For the text-containing cell, return its midpoint in [X, Y] coordinate format. 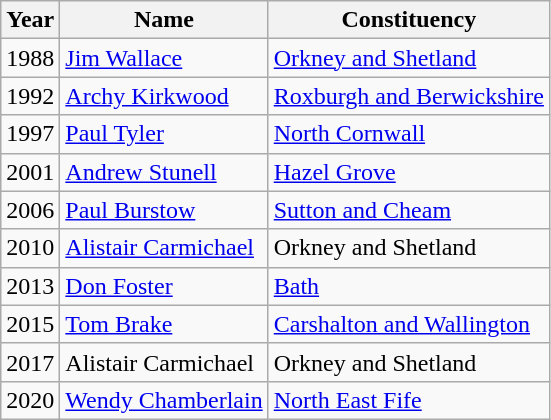
Hazel Grove [408, 172]
Paul Tyler [164, 134]
North East Fife [408, 400]
1997 [30, 134]
Don Foster [164, 286]
2020 [30, 400]
2010 [30, 248]
2013 [30, 286]
Paul Burstow [164, 210]
Tom Brake [164, 324]
2015 [30, 324]
Carshalton and Wallington [408, 324]
Sutton and Cheam [408, 210]
Name [164, 20]
Bath [408, 286]
Jim Wallace [164, 58]
Constituency [408, 20]
1988 [30, 58]
2001 [30, 172]
Roxburgh and Berwickshire [408, 96]
Archy Kirkwood [164, 96]
Andrew Stunell [164, 172]
Wendy Chamberlain [164, 400]
2006 [30, 210]
1992 [30, 96]
North Cornwall [408, 134]
2017 [30, 362]
Year [30, 20]
